From the cell containing the given text, extract its center point as [x, y] coordinate. 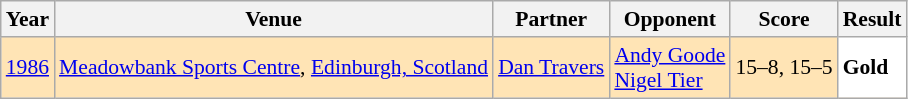
Score [784, 19]
Result [872, 19]
Year [28, 19]
1986 [28, 68]
Andy Goode Nigel Tier [670, 68]
Venue [274, 19]
Partner [551, 19]
Meadowbank Sports Centre, Edinburgh, Scotland [274, 68]
15–8, 15–5 [784, 68]
Gold [872, 68]
Opponent [670, 19]
Dan Travers [551, 68]
